From the cell containing the given text, extract its center point as [x, y] coordinate. 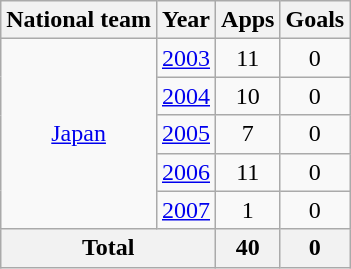
40 [248, 248]
Year [186, 20]
National team [79, 20]
2007 [186, 210]
Japan [79, 134]
10 [248, 96]
Total [108, 248]
7 [248, 134]
1 [248, 210]
2003 [186, 58]
2005 [186, 134]
Goals [315, 20]
Apps [248, 20]
2004 [186, 96]
2006 [186, 172]
